Search for the cell housing the specified text and yield its [x, y] center coordinate. 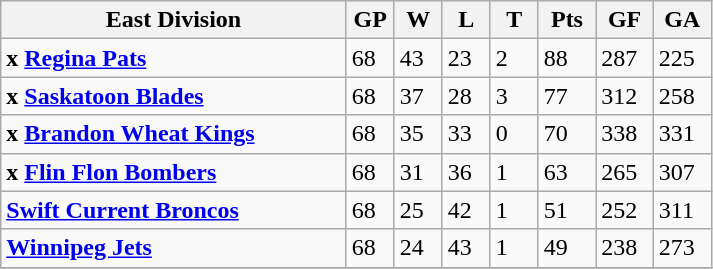
311 [682, 210]
258 [682, 96]
GF [625, 20]
238 [625, 248]
252 [625, 210]
307 [682, 172]
338 [625, 134]
3 [514, 96]
88 [567, 58]
L [466, 20]
x Brandon Wheat Kings [174, 134]
East Division [174, 20]
35 [418, 134]
287 [625, 58]
225 [682, 58]
x Regina Pats [174, 58]
77 [567, 96]
273 [682, 248]
Pts [567, 20]
33 [466, 134]
x Saskatoon Blades [174, 96]
Swift Current Broncos [174, 210]
x Flin Flon Bombers [174, 172]
GA [682, 20]
51 [567, 210]
23 [466, 58]
0 [514, 134]
331 [682, 134]
37 [418, 96]
36 [466, 172]
GP [370, 20]
28 [466, 96]
49 [567, 248]
T [514, 20]
2 [514, 58]
42 [466, 210]
25 [418, 210]
265 [625, 172]
70 [567, 134]
24 [418, 248]
312 [625, 96]
Winnipeg Jets [174, 248]
63 [567, 172]
W [418, 20]
31 [418, 172]
